Scan for the cell matching the given text and deliver its [X, Y] coordinate at center. 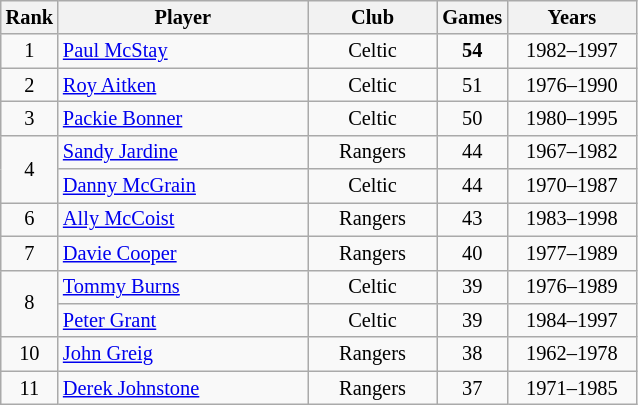
Packie Bonner [183, 118]
1971–1985 [572, 388]
Club [373, 17]
1970–1987 [572, 186]
Danny McGrain [183, 186]
Ally McCoist [183, 219]
7 [30, 253]
50 [472, 118]
51 [472, 85]
6 [30, 219]
4 [30, 168]
Roy Aitken [183, 85]
Davie Cooper [183, 253]
1980–1995 [572, 118]
1983–1998 [572, 219]
1967–1982 [572, 152]
Peter Grant [183, 320]
Games [472, 17]
37 [472, 388]
3 [30, 118]
Years [572, 17]
10 [30, 354]
Player [183, 17]
Sandy Jardine [183, 152]
Tommy Burns [183, 287]
1962–1978 [572, 354]
43 [472, 219]
Paul McStay [183, 51]
2 [30, 85]
1977–1989 [572, 253]
38 [472, 354]
Derek Johnstone [183, 388]
1976–1989 [572, 287]
1 [30, 51]
1984–1997 [572, 320]
54 [472, 51]
11 [30, 388]
Rank [30, 17]
1976–1990 [572, 85]
40 [472, 253]
8 [30, 304]
John Greig [183, 354]
1982–1997 [572, 51]
